Pinpoint the cell where the given text exists, returning its (X, Y) midpoint coordinate. 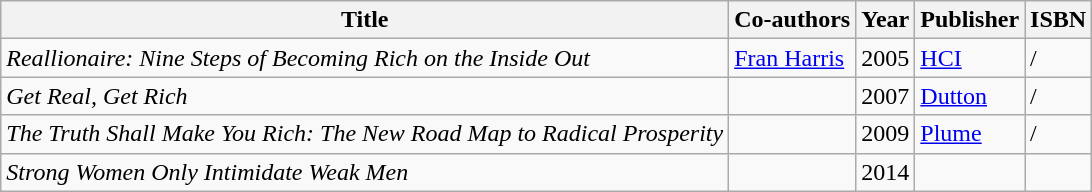
Strong Women Only Intimidate Weak Men (365, 172)
Dutton (970, 96)
ISBN (1058, 20)
Title (365, 20)
Plume (970, 134)
2007 (886, 96)
2005 (886, 58)
Publisher (970, 20)
2009 (886, 134)
2014 (886, 172)
Year (886, 20)
HCI (970, 58)
Get Real, Get Rich (365, 96)
The Truth Shall Make You Rich: The New Road Map to Radical Prosperity (365, 134)
Co-authors (792, 20)
Fran Harris (792, 58)
Reallionaire: Nine Steps of Becoming Rich on the Inside Out (365, 58)
